Scan for the cell matching the given text and deliver its (x, y) coordinate at center. 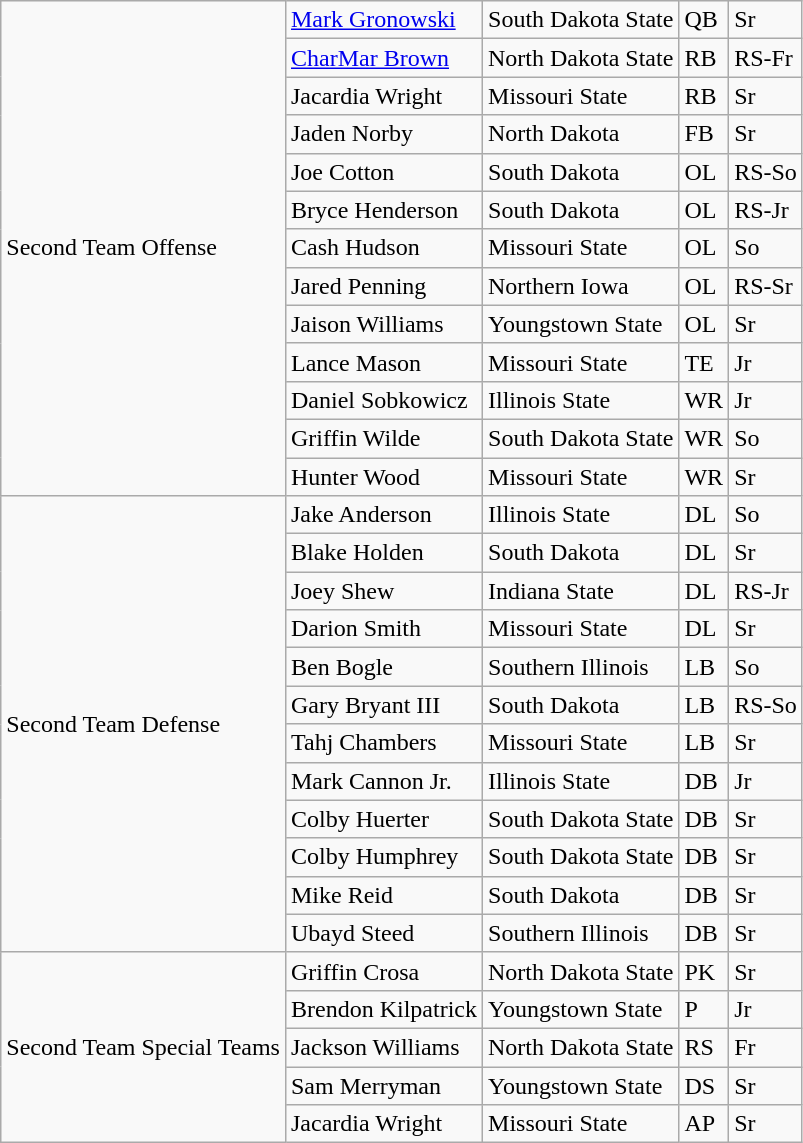
Bryce Henderson (384, 210)
Northern Iowa (581, 286)
Griffin Crosa (384, 971)
Indiana State (581, 591)
Jaden Norby (384, 134)
Jake Anderson (384, 515)
Ben Bogle (384, 667)
Ubayd Steed (384, 933)
Fr (766, 1047)
QB (704, 20)
RS-Fr (766, 58)
Mike Reid (384, 895)
Colby Humphrey (384, 857)
Daniel Sobkowicz (384, 400)
Darion Smith (384, 629)
Lance Mason (384, 362)
North Dakota (581, 134)
Jaison Williams (384, 324)
RS (704, 1047)
Tahj Chambers (384, 743)
Second Team Offense (144, 248)
PK (704, 971)
TE (704, 362)
Brendon Kilpatrick (384, 1009)
AP (704, 1124)
Hunter Wood (384, 477)
Second Team Defense (144, 724)
RS-Sr (766, 286)
Joey Shew (384, 591)
Sam Merryman (384, 1085)
Jared Penning (384, 286)
Blake Holden (384, 553)
Jackson Williams (384, 1047)
Second Team Special Teams (144, 1047)
Gary Bryant III (384, 705)
DS (704, 1085)
Cash Hudson (384, 248)
Mark Cannon Jr. (384, 781)
Mark Gronowski (384, 20)
Colby Huerter (384, 819)
P (704, 1009)
Joe Cotton (384, 172)
CharMar Brown (384, 58)
FB (704, 134)
Griffin Wilde (384, 438)
